Extract the (x, y) coordinate from the center of the cell holding the provided text.  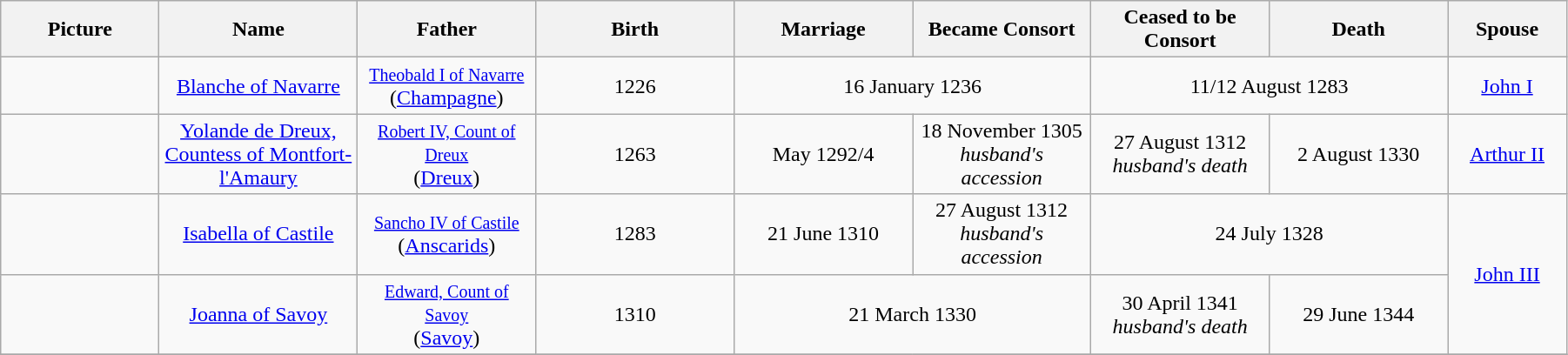
Yolande de Dreux, Countess of Montfort-l'Amaury (258, 154)
18 November 1305husband's accession (1002, 154)
24 July 1328 (1270, 234)
Ceased to be Consort (1180, 30)
27 August 1312husband's death (1180, 154)
Arthur II (1507, 154)
Picture (80, 30)
Sancho IV of Castile (Anscarids) (447, 234)
27 August 1312husband's accession (1002, 234)
John III (1507, 274)
Robert IV, Count of Dreux (Dreux) (447, 154)
2 August 1330 (1359, 154)
1226 (635, 85)
Father (447, 30)
21 June 1310 (823, 234)
Became Consort (1002, 30)
Marriage (823, 30)
21 March 1330 (913, 314)
1283 (635, 234)
Edward, Count of Savoy (Savoy) (447, 314)
John I (1507, 85)
1310 (635, 314)
Birth (635, 30)
30 April 1341husband's death (1180, 314)
Name (258, 30)
Spouse (1507, 30)
16 January 1236 (913, 85)
Isabella of Castile (258, 234)
Joanna of Savoy (258, 314)
Blanche of Navarre (258, 85)
Theobald I of Navarre (Champagne) (447, 85)
11/12 August 1283 (1270, 85)
1263 (635, 154)
29 June 1344 (1359, 314)
May 1292/4 (823, 154)
Death (1359, 30)
